Search for the cell housing the specified text and yield its (X, Y) center coordinate. 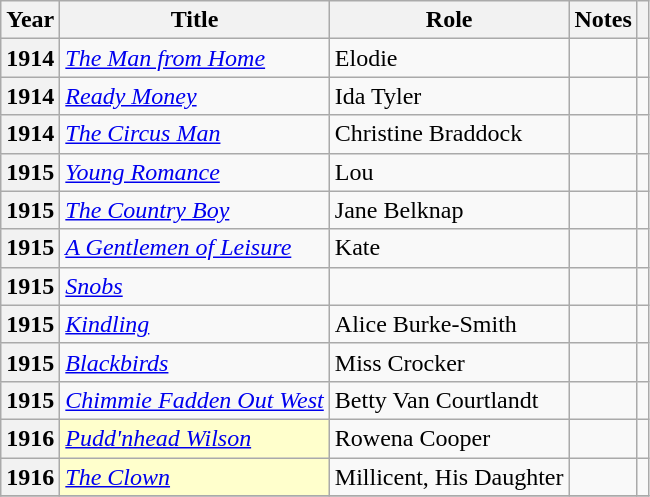
Snobs (194, 286)
Young Romance (194, 172)
The Clown (194, 477)
Alice Burke-Smith (449, 324)
Christine Braddock (449, 134)
Millicent, His Daughter (449, 477)
Lou (449, 172)
A Gentlemen of Leisure (194, 248)
Ida Tyler (449, 96)
Ready Money (194, 96)
Year (30, 20)
Elodie (449, 58)
Blackbirds (194, 362)
Miss Crocker (449, 362)
Pudd'nhead Wilson (194, 438)
Kindling (194, 324)
Notes (603, 20)
Title (194, 20)
Chimmie Fadden Out West (194, 400)
Role (449, 20)
Jane Belknap (449, 210)
The Country Boy (194, 210)
Betty Van Courtlandt (449, 400)
Kate (449, 248)
The Circus Man (194, 134)
The Man from Home (194, 58)
Rowena Cooper (449, 438)
